Return the [X, Y] coordinate for the center point of the cell that contains the specified text.  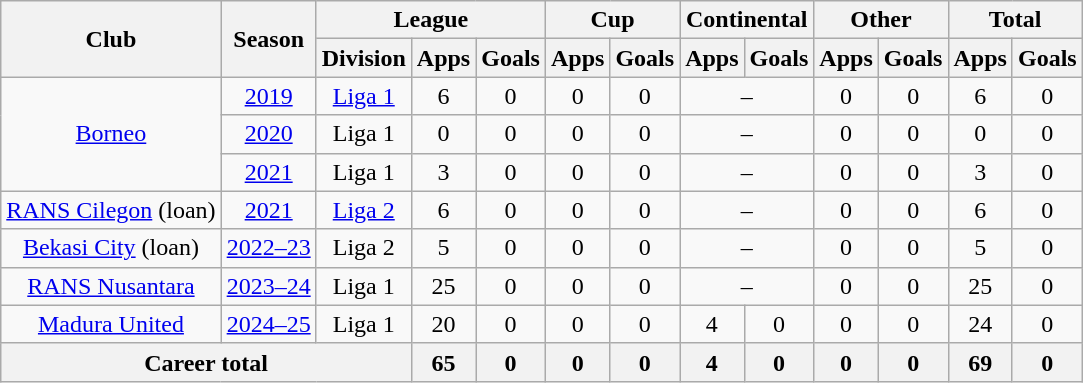
2022–23 [268, 248]
Total [1015, 20]
Bekasi City (loan) [111, 248]
Other [881, 20]
65 [443, 362]
2023–24 [268, 286]
Season [268, 39]
Career total [206, 362]
2024–25 [268, 324]
Continental [747, 20]
Madura United [111, 324]
Borneo [111, 134]
RANS Cilegon (loan) [111, 210]
Cup [612, 20]
20 [443, 324]
League [430, 20]
2019 [268, 96]
24 [980, 324]
Division [364, 58]
Club [111, 39]
69 [980, 362]
2020 [268, 134]
RANS Nusantara [111, 286]
